Return (x, y) of the center of cell containing provided text 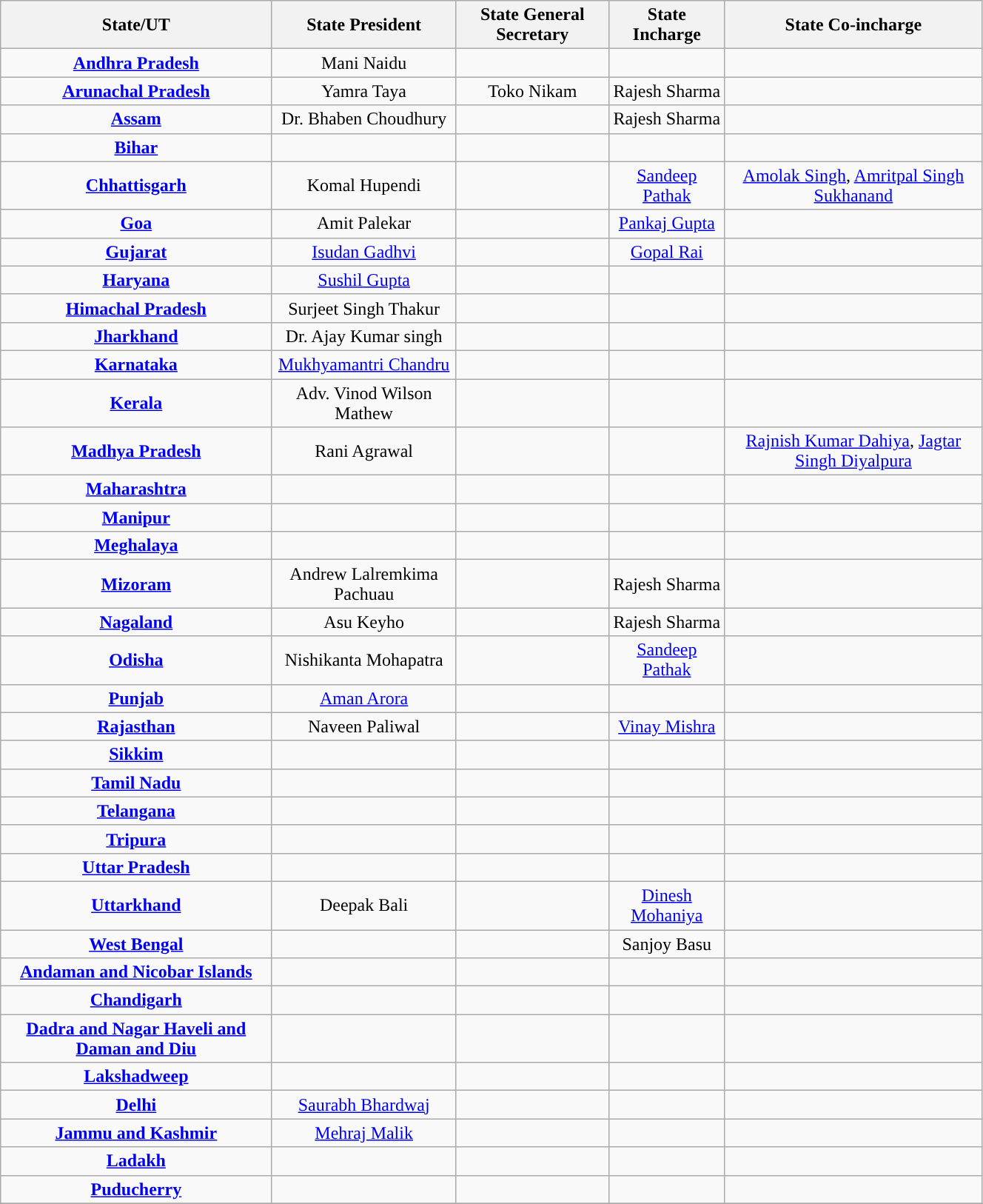
Mani Naidu (364, 63)
Gopal Rai (666, 252)
Sikkim (136, 755)
Arunachal Pradesh (136, 91)
Rajasthan (136, 726)
Odisha (136, 660)
Assam (136, 119)
Isudan Gadhvi (364, 252)
Adv. Vinod Wilson Mathew (364, 403)
Komal Hupendi (364, 185)
Madhya Pradesh (136, 452)
Sushil Gupta (364, 280)
Manipur (136, 518)
Pankaj Gupta (666, 224)
Nagaland (136, 622)
Aman Arora (364, 698)
Saurabh Bhardwaj (364, 1105)
Dinesh Mohaniya (666, 905)
Rani Agrawal (364, 452)
Puducherry (136, 1189)
Chhattisgarh (136, 185)
Deepak Bali (364, 905)
Andhra Pradesh (136, 63)
West Bengal (136, 944)
Kerala (136, 403)
Chandigarh (136, 1000)
Nishikanta Mohapatra (364, 660)
Asu Keyho (364, 622)
Vinay Mishra (666, 726)
Uttar Pradesh (136, 867)
Uttarkhand (136, 905)
Toko Nikam (532, 91)
Meghalaya (136, 546)
Amolak Singh, Amritpal Singh Sukhanand (853, 185)
Delhi (136, 1105)
Jharkhand (136, 336)
Yamra Taya (364, 91)
State General Secretary (532, 25)
Dadra and Nagar Haveli and Daman and Diu (136, 1038)
Sanjoy Basu (666, 944)
Dr. Ajay Kumar singh (364, 336)
Telangana (136, 811)
Himachal Pradesh (136, 308)
Mizoram (136, 583)
State/UT (136, 25)
Rajnish Kumar Dahiya, Jagtar Singh Diyalpura (853, 452)
Karnataka (136, 364)
Tripura (136, 839)
Mehraj Malik (364, 1133)
State President (364, 25)
Ladakh (136, 1161)
Haryana (136, 280)
State Incharge (666, 25)
Bihar (136, 147)
Lakshadweep (136, 1077)
Punjab (136, 698)
Maharashtra (136, 489)
Gujarat (136, 252)
Andrew Lalremkima Pachuau (364, 583)
Naveen Paliwal (364, 726)
Andaman and Nicobar Islands (136, 972)
Amit Palekar (364, 224)
Mukhyamantri Chandru (364, 364)
Dr. Bhaben Choudhury (364, 119)
Goa (136, 224)
State Co-incharge (853, 25)
Jammu and Kashmir (136, 1133)
Surjeet Singh Thakur (364, 308)
Tamil Nadu (136, 783)
